Find where the given text appears and provide that cell's center as [x, y] coordinate. 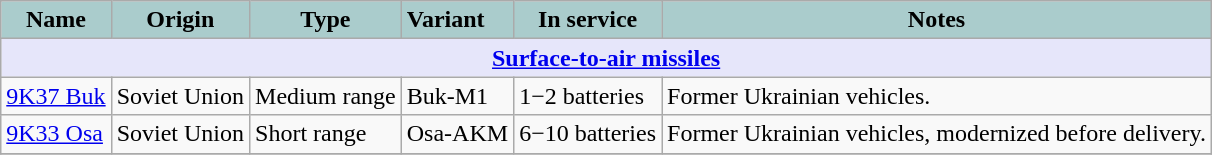
Former Ukrainian vehicles. [937, 96]
Former Ukrainian vehicles, modernized before delivery. [937, 134]
Name [56, 20]
Buk-M1 [457, 96]
1−2 batteries [588, 96]
Type [326, 20]
Osa-AKM [457, 134]
9K33 Osa [56, 134]
6−10 batteries [588, 134]
Variant [457, 20]
9K37 Buk [56, 96]
Surface-to-air missiles [606, 58]
Notes [937, 20]
Short range [326, 134]
Origin [180, 20]
In service [588, 20]
Medium range [326, 96]
